Search for the cell housing the specified text and yield its (x, y) center coordinate. 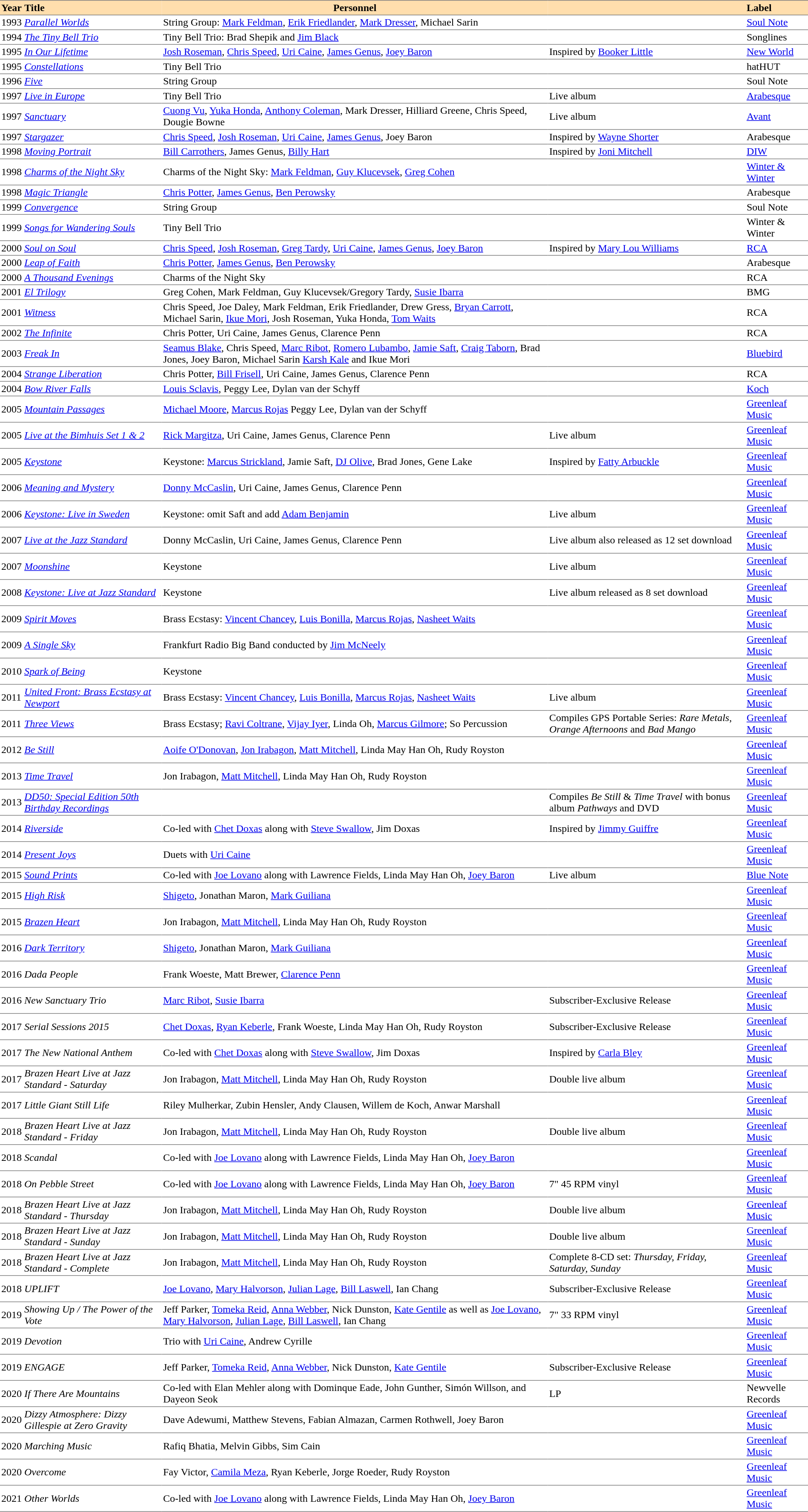
Inspired by Jimmy Guiffre (647, 829)
Chris Potter, Uri Caine, James Genus, Clarence Penn (355, 333)
If There Are Mountains (92, 1394)
Scandal (92, 1158)
Spirit Moves (92, 619)
High Risk (92, 896)
Witness (92, 313)
New Sanctuary Trio (92, 1001)
Jeff Parker, Tomeka Reid, Anna Webber, Nick Dunston, Kate Gentile as well as Joe Lovano, Mary Halvorson, Julian Lage, Bill Laswell, Ian Chang (355, 1316)
El Trilogy (92, 292)
Dave Adewumi, Matthew Stevens, Fabian Almazan, Carmen Rothwell, Joey Baron (355, 1420)
Rafiq Bhatia, Melvin Gibbs, Sim Cain (355, 1446)
Dark Territory (92, 948)
1994 (12, 37)
Tiny Bell Trio: Brad Shepik and Jim Black (355, 37)
BMG (776, 292)
Dizzy Atmosphere: Dizzy Gillespie at Zero Gravity (92, 1420)
Bow River Falls (92, 389)
Label (776, 8)
Complete 8-CD set: Thursday, Friday, Saturday, Sunday (647, 1263)
Brazen Heart (92, 922)
Keystone: Marcus Strickland, Jamie Saft, DJ Olive, Brad Jones, Gene Lake (355, 462)
hatHUT (776, 67)
Frankfurt Radio Big Band conducted by Jim McNeely (355, 646)
The New National Anthem (92, 1053)
DD50: Special Edition 50th Birthday Recordings (92, 802)
Live album also released as 12 set download (647, 541)
Chet Doxas, Ryan Keberle, Frank Woeste, Linda May Han Oh, Rudy Royston (355, 1027)
Bluebird (776, 354)
A Single Sky (92, 646)
String Group: Mark Feldman, Erik Friedlander, Mark Dresser, Michael Sarin (355, 23)
Inspired by Carla Bley (647, 1053)
Keystone: Live at Jazz Standard (92, 593)
Live album released as 8 set download (647, 593)
United Front: Brass Ecstasy at Newport (92, 698)
Sanctuary (92, 117)
Josh Roseman, Chris Speed, Uri Caine, James Genus, Joey Baron (355, 52)
Year (12, 8)
Marching Music (92, 1446)
1993 (12, 23)
2002 (12, 333)
2010 (12, 672)
Dada People (92, 975)
Stargazer (92, 137)
Meaning and Mystery (92, 488)
Be Still (92, 750)
Magic Triangle (92, 193)
Compiles GPS Portable Series: Rare Metals, Orange Afternoons and Bad Mango (647, 724)
Louis Sclavis, Peggy Lee, Dylan van der Schyff (355, 389)
DIW (776, 152)
Title (92, 8)
2003 (12, 354)
Inspired by Fatty Arbuckle (647, 462)
Five (92, 81)
7" 33 RPM vinyl (647, 1316)
Compiles Be Still & Time Travel with bonus album Pathways and DVD (647, 802)
Chris Speed, Josh Roseman, Greg Tardy, Uri Caine, James Genus, Joey Baron (355, 248)
Songs for Wandering Souls (92, 228)
Brass Ecstasy; Ravi Coltrane, Vijay Iyer, Linda Oh, Marcus Gilmore; So Percussion (355, 724)
Parallel Worlds (92, 23)
Jeff Parker, Tomeka Reid, Anna Webber, Nick Dunston, Kate Gentile (355, 1368)
Moving Portrait (92, 152)
Riley Mulherkar, Zubin Hensler, Andy Clausen, Willem de Koch, Anwar Marshall (355, 1106)
Constellations (92, 67)
Chris Speed, Joe Daley, Mark Feldman, Erik Friedlander, Drew Gress, Bryan Carrott, Michael Sarin, Ikue Mori, Josh Roseman, Yuka Honda, Tom Waits (355, 313)
On Pebble Street (92, 1184)
Bill Carrothers, James Genus, Billy Hart (355, 152)
Koch (776, 389)
Joe Lovano, Mary Halvorson, Julian Lage, Bill Laswell, Ian Chang (355, 1289)
Cuong Vu, Yuka Honda, Anthony Coleman, Mark Dresser, Hilliard Greene, Chris Speed, Dougie Bowne (355, 117)
Three Views (92, 724)
Devotion (92, 1342)
Sound Prints (92, 875)
Newvelle Records (776, 1394)
Soul on Soul (92, 248)
Chris Potter, Bill Frisell, Uri Caine, James Genus, Clarence Penn (355, 374)
Brazen Heart Live at Jazz Standard - Thursday (92, 1211)
Riverside (92, 829)
A Thousand Evenings (92, 277)
Present Joys (92, 855)
Marc Ribot, Susie Ibarra (355, 1001)
Live in Europe (92, 96)
Songlines (776, 37)
Strange Liberation (92, 374)
LP (647, 1394)
Brazen Heart Live at Jazz Standard - Sunday (92, 1237)
Michael Moore, Marcus Rojas Peggy Lee, Dylan van der Schyff (355, 410)
Moonshine (92, 567)
Greg Cohen, Mark Feldman, Guy Klucevsek/Gregory Tardy, Susie Ibarra (355, 292)
Duets with Uri Caine (355, 855)
New World (776, 52)
Spark of Being (92, 672)
Brazen Heart Live at Jazz Standard - Friday (92, 1132)
The Tiny Bell Trio (92, 37)
Showing Up / The Power of the Vote (92, 1316)
Little Giant Still Life (92, 1106)
Brazen Heart Live at Jazz Standard - Saturday (92, 1079)
Charms of the Night Sky: Mark Feldman, Guy Klucevsek, Greg Cohen (355, 173)
Serial Sessions 2015 (92, 1027)
Seamus Blake, Chris Speed, Marc Ribot, Romero Lubambo, Jamie Saft, Craig Taborn, Brad Jones, Joey Baron, Michael Sarin Karsh Kale and Ikue Mori (355, 354)
Brazen Heart Live at Jazz Standard - Complete (92, 1263)
Fay Victor, Camila Meza, Ryan Keberle, Jorge Roeder, Rudy Royston (355, 1472)
Inspired by Mary Lou Williams (647, 248)
Keystone: omit Saft and add Adam Benjamin (355, 514)
Overcome (92, 1472)
Avant (776, 117)
Co-led with Elan Mehler along with Dominque Eade, John Gunther, Simón Willson, and Dayeon Seok (355, 1394)
UPLIFT (92, 1289)
1996 (12, 81)
Inspired by Joni Mitchell (647, 152)
Live at the Jazz Standard (92, 541)
The Infinite (92, 333)
Personnel (355, 8)
Blue Note (776, 875)
7" 45 RPM vinyl (647, 1184)
Mountain Passages (92, 410)
Aoife O'Donovan, Jon Irabagon, Matt Mitchell, Linda May Han Oh, Rudy Royston (355, 750)
2008 (12, 593)
In Our Lifetime (92, 52)
Live at the Bimhuis Set 1 & 2 (92, 436)
Convergence (92, 208)
Other Worlds (92, 1499)
2012 (12, 750)
Inspired by Booker Little (647, 52)
Keystone: Live in Sweden (92, 514)
2021 (12, 1499)
Rick Margitza, Uri Caine, James Genus, Clarence Penn (355, 436)
Freak In (92, 354)
Leap of Faith (92, 263)
Trio with Uri Caine, Andrew Cyrille (355, 1342)
Frank Woeste, Matt Brewer, Clarence Penn (355, 975)
Chris Speed, Josh Roseman, Uri Caine, James Genus, Joey Baron (355, 137)
ENGAGE (92, 1368)
Inspired by Wayne Shorter (647, 137)
Time Travel (92, 776)
